From the cell containing the given text, extract its center point as [x, y] coordinate. 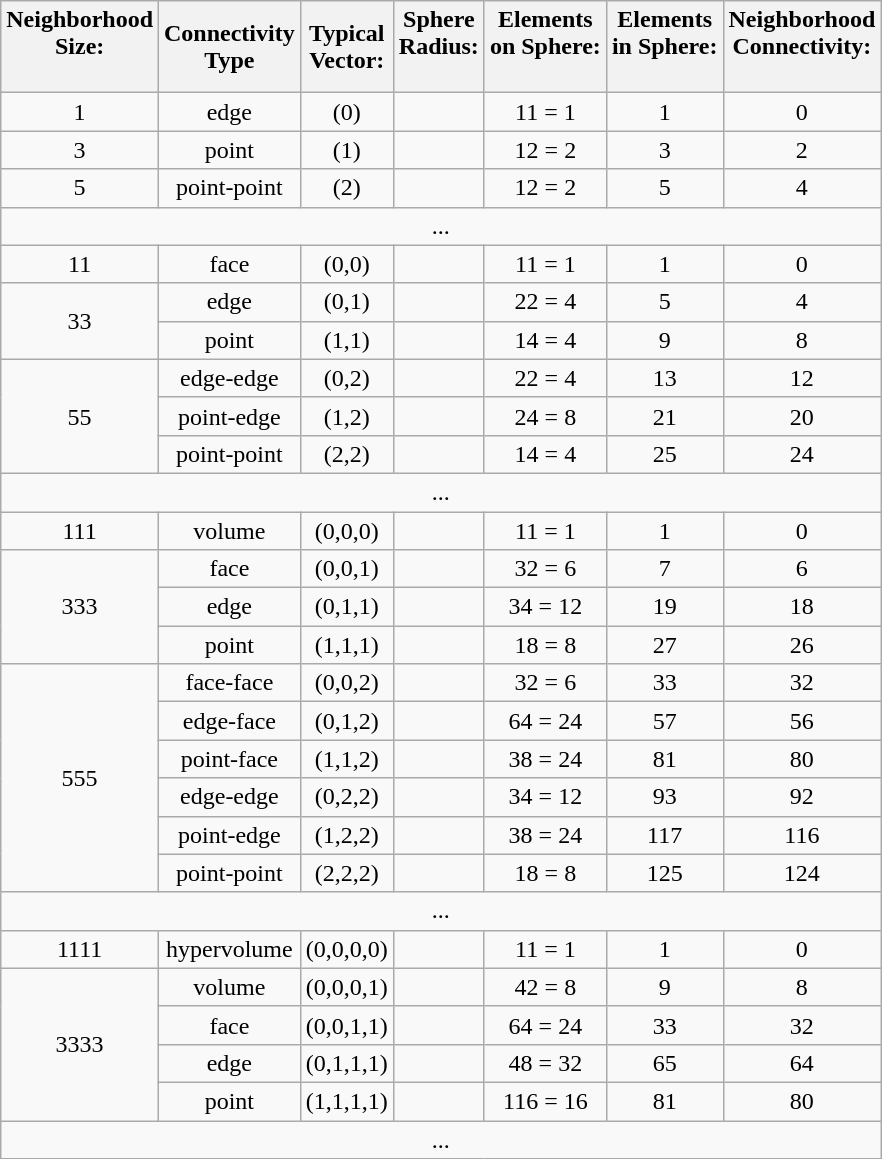
48 = 32 [545, 1063]
(1,2) [346, 416]
Elementson Sphere: [545, 47]
(2,2) [346, 454]
57 [664, 721]
56 [802, 721]
(2,2,2) [346, 873]
124 [802, 873]
(1) [346, 150]
19 [664, 607]
24 [802, 454]
117 [664, 835]
(0,0,1) [346, 569]
333 [80, 607]
(0,1) [346, 302]
21 [664, 416]
(0) [346, 112]
27 [664, 645]
111 [80, 531]
NeighborhoodSize: [80, 47]
(0,0,0,0) [346, 949]
(0,1,2) [346, 721]
555 [80, 778]
face-face [230, 683]
(0,1,1,1) [346, 1063]
(0,1,1) [346, 607]
(1,1,2) [346, 759]
(0,0,1,1) [346, 1025]
7 [664, 569]
116 [802, 835]
(1,2,2) [346, 835]
(0,2,2) [346, 797]
hypervolume [230, 949]
25 [664, 454]
13 [664, 378]
42 = 8 [545, 987]
24 = 8 [545, 416]
(1,1) [346, 340]
(0,0) [346, 264]
(0,0,0) [346, 531]
93 [664, 797]
NeighborhoodConnectivity: [802, 47]
11 [80, 264]
3333 [80, 1044]
Elementsin Sphere: [664, 47]
64 [802, 1063]
edge-face [230, 721]
2 [802, 150]
1111 [80, 949]
6 [802, 569]
(2) [346, 188]
18 [802, 607]
(0,0,2) [346, 683]
point-face [230, 759]
SphereRadius: [438, 47]
TypicalVector: [346, 47]
20 [802, 416]
65 [664, 1063]
(1,1,1,1) [346, 1101]
12 [802, 378]
ConnectivityType [230, 47]
26 [802, 645]
55 [80, 416]
(0,2) [346, 378]
(0,0,0,1) [346, 987]
92 [802, 797]
(1,1,1) [346, 645]
116 = 16 [545, 1101]
125 [664, 873]
